Identify which cell holds the provided text, then report its (X, Y) central coordinate. 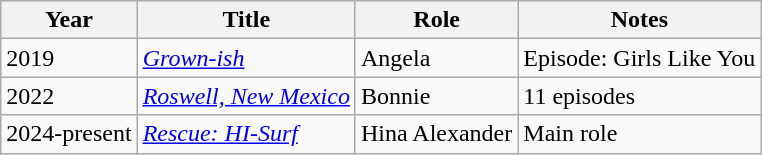
Roswell, New Mexico (246, 96)
Grown-ish (246, 58)
Angela (436, 58)
Main role (640, 134)
Bonnie (436, 96)
Year (69, 20)
2022 (69, 96)
2024-present (69, 134)
Episode: Girls Like You (640, 58)
Role (436, 20)
Notes (640, 20)
2019 (69, 58)
Hina Alexander (436, 134)
Rescue: HI-Surf (246, 134)
11 episodes (640, 96)
Title (246, 20)
